Determine the [x, y] coordinate at the center of the cell enclosing the given text.  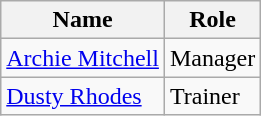
Archie Mitchell [83, 58]
Dusty Rhodes [83, 96]
Name [83, 20]
Role [212, 20]
Manager [212, 58]
Trainer [212, 96]
